From the cell containing the given text, extract its center point as (x, y) coordinate. 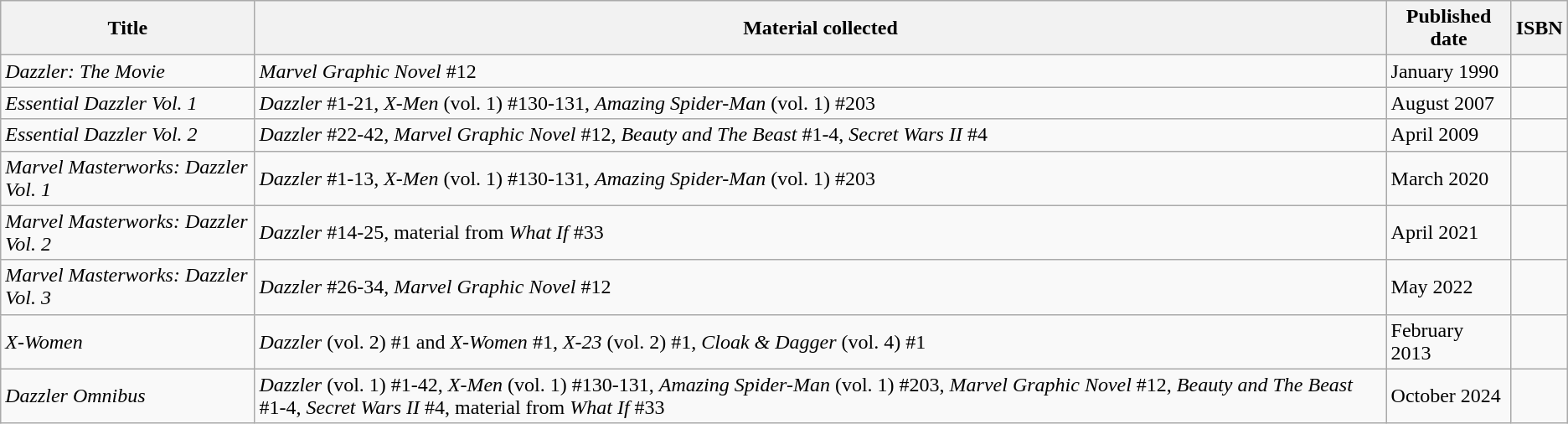
X-Women (127, 342)
February 2013 (1449, 342)
March 2020 (1449, 178)
April 2009 (1449, 135)
Essential Dazzler Vol. 1 (127, 103)
Dazzler (vol. 2) #1 and X-Women #1, X-23 (vol. 2) #1, Cloak & Dagger (vol. 4) #1 (821, 342)
Title (127, 28)
Marvel Masterworks: Dazzler Vol. 1 (127, 178)
January 1990 (1449, 71)
ISBN (1540, 28)
Essential Dazzler Vol. 2 (127, 135)
Marvel Masterworks: Dazzler Vol. 3 (127, 287)
Marvel Graphic Novel #12 (821, 71)
Dazzler #1-21, X-Men (vol. 1) #130-131, Amazing Spider-Man (vol. 1) #203 (821, 103)
Dazzler #22-42, Marvel Graphic Novel #12, Beauty and The Beast #1-4, Secret Wars II #4 (821, 135)
Dazzler: The Movie (127, 71)
October 2024 (1449, 396)
Marvel Masterworks: Dazzler Vol. 2 (127, 233)
Published date (1449, 28)
Dazzler #1-13, X-Men (vol. 1) #130-131, Amazing Spider-Man (vol. 1) #203 (821, 178)
Dazzler #14-25, material from What If #33 (821, 233)
Material collected (821, 28)
May 2022 (1449, 287)
Dazzler #26-34, Marvel Graphic Novel #12 (821, 287)
April 2021 (1449, 233)
Dazzler Omnibus (127, 396)
August 2007 (1449, 103)
